Return the (x, y) coordinate for the center point of the cell that contains the specified text.  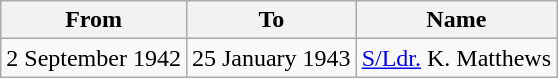
Name (456, 20)
S/Ldr. K. Matthews (456, 58)
To (271, 20)
25 January 1943 (271, 58)
From (94, 20)
2 September 1942 (94, 58)
